Locate the cell with the specified text and output its (X, Y) center coordinate. 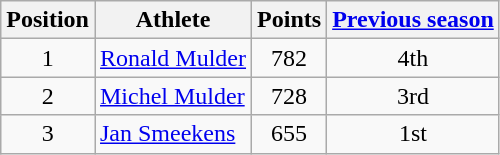
Position (48, 20)
Previous season (414, 20)
1 (48, 58)
2 (48, 96)
728 (290, 96)
Athlete (172, 20)
782 (290, 58)
655 (290, 134)
Michel Mulder (172, 96)
Jan Smeekens (172, 134)
Ronald Mulder (172, 58)
3 (48, 134)
1st (414, 134)
Points (290, 20)
4th (414, 58)
3rd (414, 96)
